Scan for the cell matching the given text and deliver its [x, y] coordinate at center. 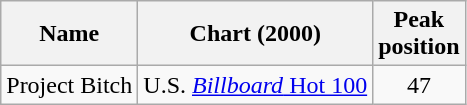
Peakposition [419, 34]
U.S. Billboard Hot 100 [256, 85]
Name [70, 34]
Project Bitch [70, 85]
47 [419, 85]
Chart (2000) [256, 34]
